From the cell containing the given text, extract its center point as (x, y) coordinate. 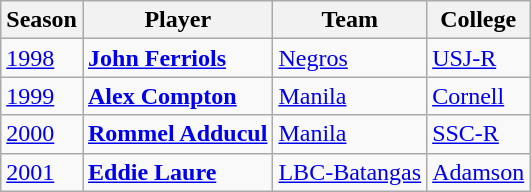
2001 (42, 172)
USJ-R (478, 58)
John Ferriols (177, 58)
1999 (42, 96)
2000 (42, 134)
LBC-Batangas (350, 172)
Eddie Laure (177, 172)
Cornell (478, 96)
Team (350, 20)
Adamson (478, 172)
Alex Compton (177, 96)
SSC-R (478, 134)
College (478, 20)
Player (177, 20)
1998 (42, 58)
Negros (350, 58)
Season (42, 20)
Rommel Adducul (177, 134)
